Identify which cell holds the provided text, then report its [X, Y] central coordinate. 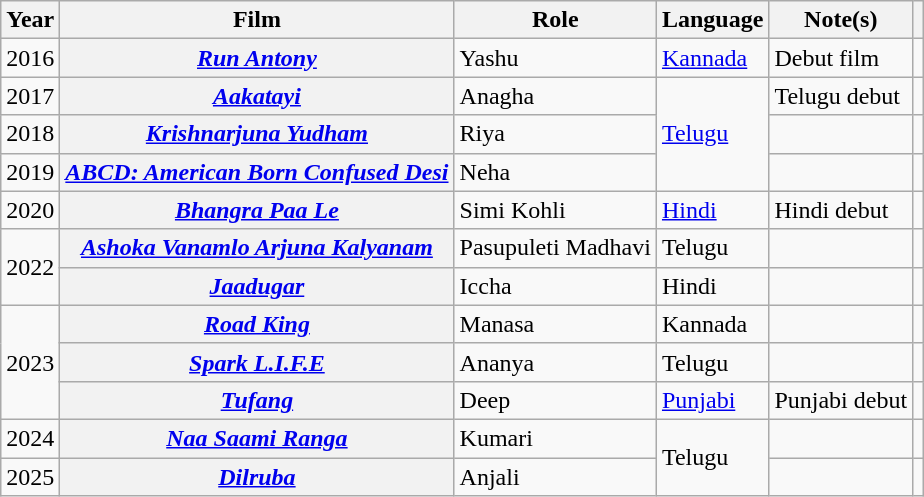
Ashoka Vanamlo Arjuna Kalyanam [257, 248]
Language [712, 20]
Kumari [555, 438]
Aakatayi [257, 96]
2018 [30, 134]
Punjabi debut [841, 400]
Krishnarjuna Yudham [257, 134]
Spark L.I.F.E [257, 362]
Note(s) [841, 20]
Ananya [555, 362]
Year [30, 20]
2022 [30, 267]
Dilruba [257, 477]
Hindi debut [841, 210]
2023 [30, 362]
Manasa [555, 324]
Neha [555, 172]
Debut film [841, 58]
Iccha [555, 286]
Film [257, 20]
Role [555, 20]
2017 [30, 96]
Punjabi [712, 400]
2016 [30, 58]
2019 [30, 172]
Bhangra Paa Le [257, 210]
Anagha [555, 96]
ABCD: American Born Confused Desi [257, 172]
Run Antony [257, 58]
2024 [30, 438]
Telugu debut [841, 96]
Anjali [555, 477]
Yashu [555, 58]
2025 [30, 477]
Tufang [257, 400]
Pasupuleti Madhavi [555, 248]
Jaadugar [257, 286]
Simi Kohli [555, 210]
Road King [257, 324]
Naa Saami Ranga [257, 438]
Riya [555, 134]
2020 [30, 210]
Deep [555, 400]
